Scan for the cell matching the given text and deliver its [X, Y] coordinate at center. 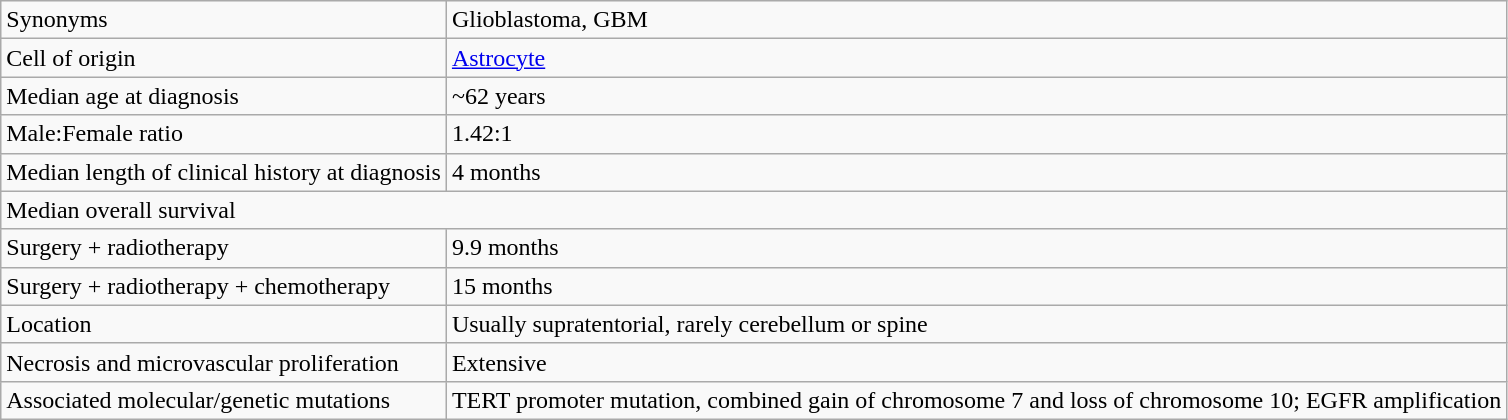
Cell of origin [224, 58]
Synonyms [224, 20]
Necrosis and microvascular proliferation [224, 362]
Median length of clinical history at diagnosis [224, 172]
Glioblastoma, GBM [976, 20]
Extensive [976, 362]
Location [224, 324]
Usually supratentorial, rarely cerebellum or spine [976, 324]
Median overall survival [754, 210]
15 months [976, 286]
9.9 months [976, 248]
Male:Female ratio [224, 134]
~62 years [976, 96]
1.42:1 [976, 134]
Median age at diagnosis [224, 96]
TERT promoter mutation, combined gain of chromosome 7 and loss of chromosome 10; EGFR amplification [976, 400]
Surgery + radiotherapy + chemotherapy [224, 286]
Astrocyte [976, 58]
Associated molecular/genetic mutations [224, 400]
Surgery + radiotherapy [224, 248]
4 months [976, 172]
